Output the [x, y] coordinate of the center of the cell containing the given text.  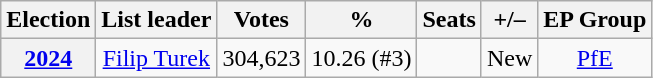
EP Group [595, 20]
Election [48, 20]
PfE [595, 58]
+/– [509, 20]
Votes [262, 20]
304,623 [262, 58]
List leader [156, 20]
10.26 (#3) [362, 58]
Filip Turek [156, 58]
% [362, 20]
2024 [48, 58]
Seats [449, 20]
New [509, 58]
